Identify which cell holds the provided text, then report its [X, Y] central coordinate. 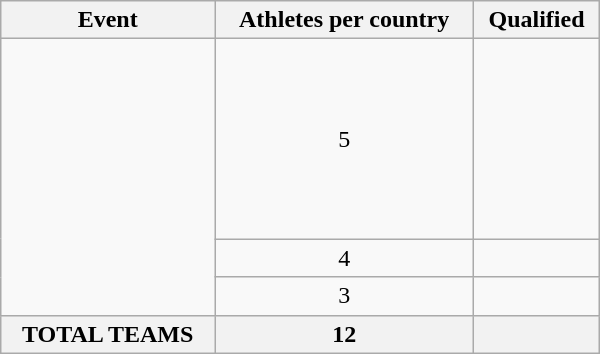
3 [344, 296]
Qualified [537, 20]
TOTAL TEAMS [108, 334]
5 [344, 139]
Athletes per country [344, 20]
4 [344, 258]
Event [108, 20]
12 [344, 334]
